Scan for the cell matching the given text and deliver its [x, y] coordinate at center. 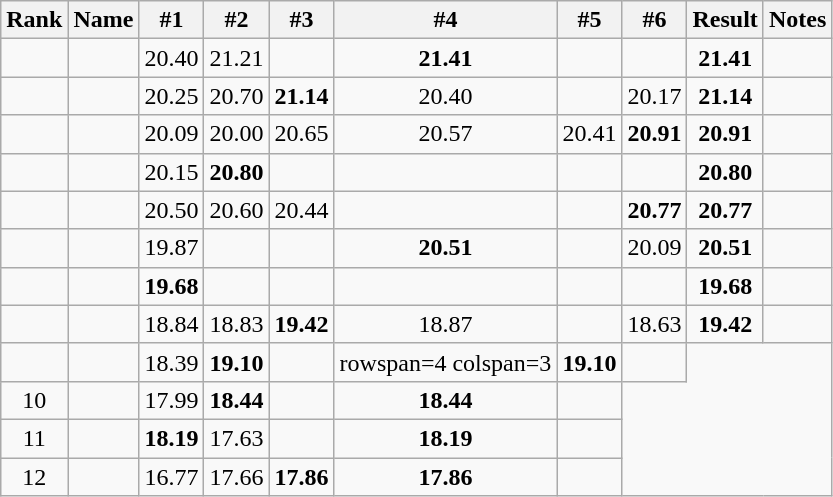
20.00 [236, 134]
17.99 [172, 400]
Rank [34, 20]
20.15 [172, 172]
17.66 [236, 477]
rowspan=4 colspan=3 [446, 362]
18.87 [446, 324]
20.60 [236, 210]
Result [725, 20]
20.25 [172, 96]
20.70 [236, 96]
#6 [654, 20]
21.21 [236, 58]
16.77 [172, 477]
17.63 [236, 438]
#2 [236, 20]
20.65 [302, 134]
20.17 [654, 96]
18.83 [236, 324]
20.41 [590, 134]
18.39 [172, 362]
12 [34, 477]
11 [34, 438]
18.84 [172, 324]
#3 [302, 20]
#1 [172, 20]
Notes [797, 20]
#5 [590, 20]
#4 [446, 20]
10 [34, 400]
Name [104, 20]
20.50 [172, 210]
18.63 [654, 324]
20.57 [446, 134]
20.44 [302, 210]
19.87 [172, 248]
